For the text-containing cell, return its midpoint in (x, y) coordinate format. 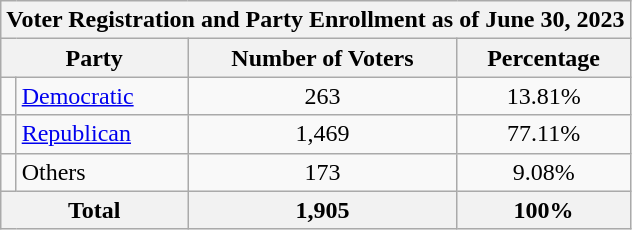
Party (94, 58)
263 (323, 96)
100% (544, 210)
13.81% (544, 96)
9.08% (544, 172)
Others (102, 172)
1,905 (323, 210)
Total (94, 210)
Republican (102, 134)
1,469 (323, 134)
Percentage (544, 58)
Voter Registration and Party Enrollment as of June 30, 2023 (316, 20)
Democratic (102, 96)
77.11% (544, 134)
173 (323, 172)
Number of Voters (323, 58)
